Provide the [X, Y] coordinate of the cell's center where the given text is located.  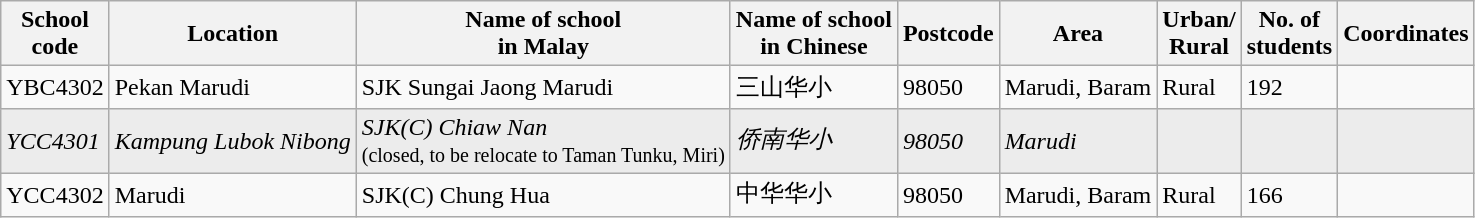
Location [232, 34]
Urban/Rural [1199, 34]
侨南华小 [814, 140]
Schoolcode [55, 34]
Area [1078, 34]
Name of schoolin Malay [543, 34]
192 [1289, 88]
SJK Sungai Jaong Marudi [543, 88]
SJK(C) Chung Hua [543, 194]
YCC4302 [55, 194]
三山华小 [814, 88]
No. ofstudents [1289, 34]
Pekan Marudi [232, 88]
SJK(C) Chiaw Nan(closed, to be relocate to Taman Tunku, Miri) [543, 140]
中华华小 [814, 194]
YCC4301 [55, 140]
Kampung Lubok Nibong [232, 140]
Coordinates [1406, 34]
YBC4302 [55, 88]
Name of schoolin Chinese [814, 34]
166 [1289, 194]
Postcode [948, 34]
